Return [X, Y] of the center of cell containing provided text 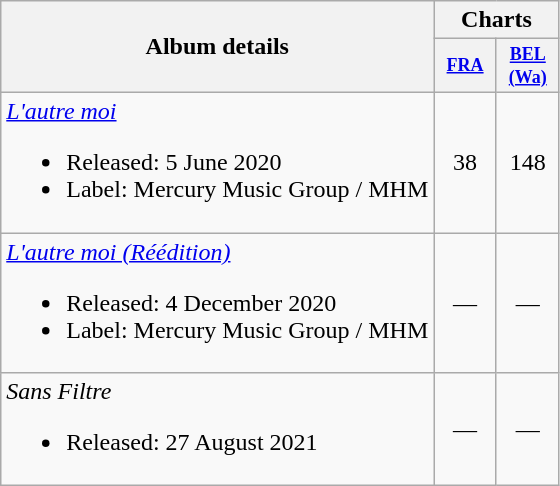
Album details [218, 47]
L'autre moi (Réédition)Released: 4 December 2020Label: Mercury Music Group / MHM [218, 303]
Sans FiltreReleased: 27 August 2021 [218, 430]
38 [466, 162]
FRA [466, 66]
148 [528, 162]
BEL(Wa) [528, 66]
L'autre moiReleased: 5 June 2020Label: Mercury Music Group / MHM [218, 162]
Charts [496, 20]
